Return (X, Y) of the center of cell containing provided text 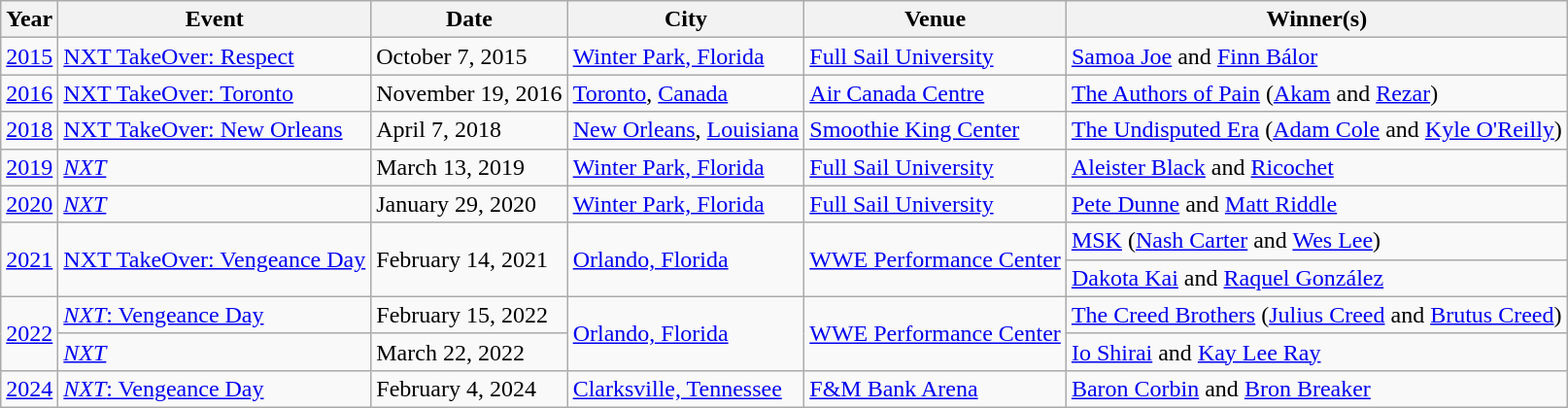
Year (29, 19)
2020 (29, 204)
The Undisputed Era (Adam Cole and Kyle O'Reilly) (1316, 130)
Smoothie King Center (936, 130)
2015 (29, 56)
March 13, 2019 (469, 167)
Io Shirai and Kay Lee Ray (1316, 352)
Toronto, Canada (686, 93)
April 7, 2018 (469, 130)
New Orleans, Louisiana (686, 130)
October 7, 2015 (469, 56)
Venue (936, 19)
Winner(s) (1316, 19)
2019 (29, 167)
January 29, 2020 (469, 204)
2018 (29, 130)
February 15, 2022 (469, 315)
NXT TakeOver: Vengeance Day (215, 259)
2016 (29, 93)
Date (469, 19)
Air Canada Centre (936, 93)
NXT TakeOver: Respect (215, 56)
2021 (29, 259)
2022 (29, 333)
Event (215, 19)
Aleister Black and Ricochet (1316, 167)
2024 (29, 389)
Pete Dunne and Matt Riddle (1316, 204)
February 4, 2024 (469, 389)
Samoa Joe and Finn Bálor (1316, 56)
F&M Bank Arena (936, 389)
MSK (Nash Carter and Wes Lee) (1316, 241)
The Authors of Pain (Akam and Rezar) (1316, 93)
Dakota Kai and Raquel González (1316, 278)
City (686, 19)
Clarksville, Tennessee (686, 389)
Baron Corbin and Bron Breaker (1316, 389)
NXT TakeOver: New Orleans (215, 130)
November 19, 2016 (469, 93)
The Creed Brothers (Julius Creed and Brutus Creed) (1316, 315)
NXT TakeOver: Toronto (215, 93)
February 14, 2021 (469, 259)
March 22, 2022 (469, 352)
